Output the (X, Y) coordinate of the center of the cell containing the given text.  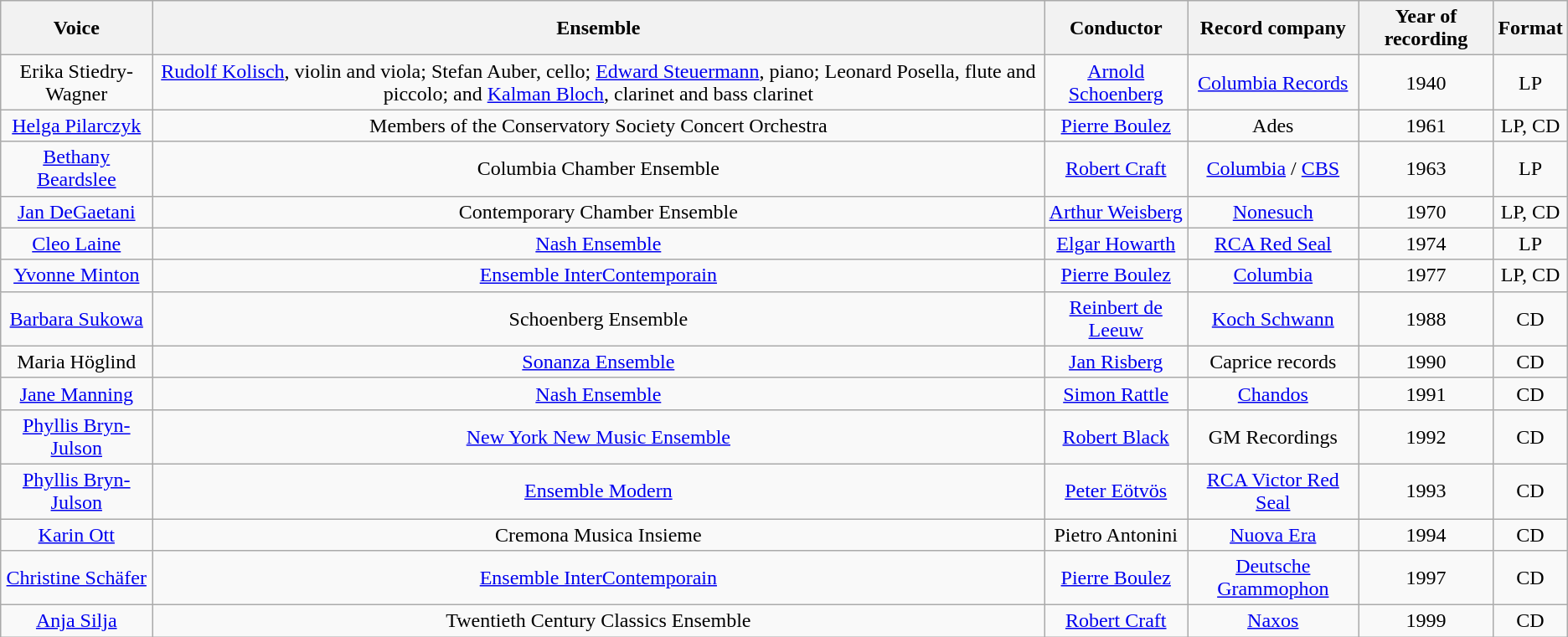
Arnold Schoenberg (1116, 82)
Cremona Musica Insieme (598, 535)
Columbia Records (1273, 82)
Erika Stiedry-Wagner (77, 82)
Jan Risberg (1116, 362)
1997 (1426, 578)
RCA Victor Red Seal (1273, 491)
1940 (1426, 82)
1970 (1426, 212)
Contemporary Chamber Ensemble (598, 212)
1974 (1426, 244)
1991 (1426, 393)
Record company (1273, 28)
Ades (1273, 126)
Nonesuch (1273, 212)
Helga Pilarczyk (77, 126)
Reinbert de Leeuw (1116, 318)
RCA Red Seal (1273, 244)
Conductor (1116, 28)
1992 (1426, 437)
Christine Schäfer (77, 578)
Peter Eötvös (1116, 491)
Columbia / CBS (1273, 169)
Yvonne Minton (77, 275)
Voice (77, 28)
Members of the Conservatory Society Concert Orchestra (598, 126)
Arthur Weisberg (1116, 212)
Anja Silja (77, 621)
Ensemble Modern (598, 491)
1988 (1426, 318)
1993 (1426, 491)
Twentieth Century Classics Ensemble (598, 621)
GM Recordings (1273, 437)
Cleo Laine (77, 244)
Deutsche Grammophon (1273, 578)
Barbara Sukowa (77, 318)
1961 (1426, 126)
Jan DeGaetani (77, 212)
Schoenberg Ensemble (598, 318)
1994 (1426, 535)
Chandos (1273, 393)
Maria Höglind (77, 362)
Nuova Era (1273, 535)
Columbia Chamber Ensemble (598, 169)
1963 (1426, 169)
1999 (1426, 621)
Caprice records (1273, 362)
Columbia (1273, 275)
New York New Music Ensemble (598, 437)
Format (1530, 28)
Year of recording (1426, 28)
Naxos (1273, 621)
1990 (1426, 362)
Koch Schwann (1273, 318)
Simon Rattle (1116, 393)
1977 (1426, 275)
Ensemble (598, 28)
Karin Ott (77, 535)
Sonanza Ensemble (598, 362)
Bethany Beardslee (77, 169)
Elgar Howarth (1116, 244)
Jane Manning (77, 393)
Pietro Antonini (1116, 535)
Robert Black (1116, 437)
